Provide the [x, y] coordinate of the cell's center where the given text is located.  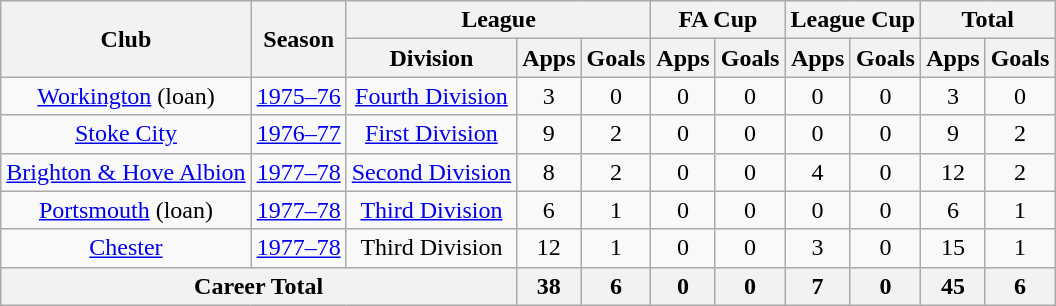
Season [298, 39]
Chester [126, 248]
Fourth Division [431, 96]
7 [818, 286]
8 [549, 172]
Workington (loan) [126, 96]
1975–76 [298, 96]
Club [126, 39]
Portsmouth (loan) [126, 210]
4 [818, 172]
45 [953, 286]
38 [549, 286]
Brighton & Hove Albion [126, 172]
Second Division [431, 172]
1976–77 [298, 134]
Stoke City [126, 134]
Division [431, 58]
15 [953, 248]
First Division [431, 134]
Total [988, 20]
League [498, 20]
Career Total [259, 286]
FA Cup [718, 20]
League Cup [853, 20]
